Extract the [x, y] coordinate from the center of the cell holding the provided text.  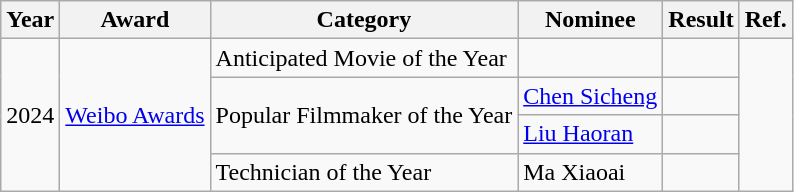
Liu Haoran [590, 134]
Result [701, 20]
Popular Filmmaker of the Year [364, 115]
2024 [30, 115]
Weibo Awards [135, 115]
Nominee [590, 20]
Ma Xiaoai [590, 172]
Technician of the Year [364, 172]
Ref. [766, 20]
Category [364, 20]
Anticipated Movie of the Year [364, 58]
Chen Sicheng [590, 96]
Award [135, 20]
Year [30, 20]
